Output the (X, Y) coordinate of the center of the cell containing the given text.  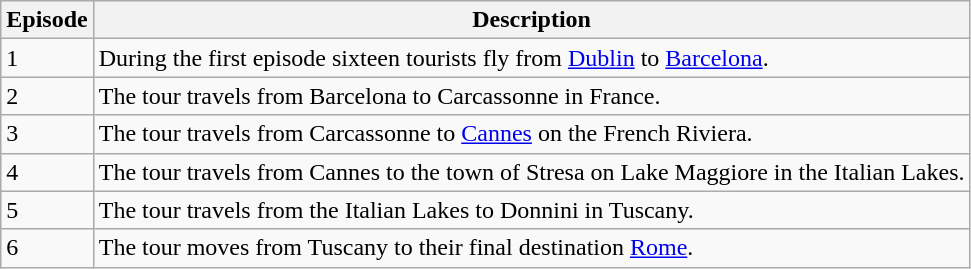
3 (47, 134)
The tour travels from the Italian Lakes to Donnini in Tuscany. (532, 210)
1 (47, 58)
2 (47, 96)
Description (532, 20)
4 (47, 172)
The tour moves from Tuscany to their final destination Rome. (532, 248)
During the first episode sixteen tourists fly from Dublin to Barcelona. (532, 58)
The tour travels from Barcelona to Carcassonne in France. (532, 96)
6 (47, 248)
Episode (47, 20)
The tour travels from Cannes to the town of Stresa on Lake Maggiore in the Italian Lakes. (532, 172)
The tour travels from Carcassonne to Cannes on the French Riviera. (532, 134)
5 (47, 210)
